Capture the cell that displays the provided text and extract its (x, y) central coordinate. 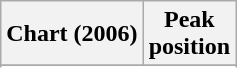
Peakposition (189, 34)
Chart (2006) (72, 34)
